Identify which cell holds the provided text, then report its [x, y] central coordinate. 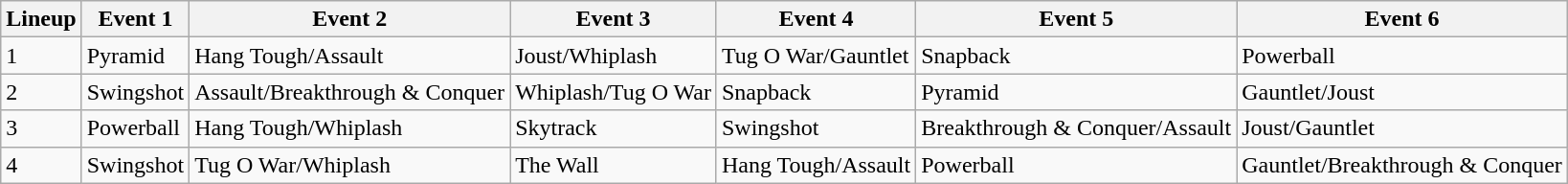
Lineup [41, 19]
4 [41, 165]
Joust/Whiplash [614, 56]
2 [41, 92]
Joust/Gauntlet [1402, 128]
The Wall [614, 165]
Event 1 [135, 19]
Breakthrough & Conquer/Assault [1076, 128]
Event 2 [350, 19]
Event 5 [1076, 19]
1 [41, 56]
Whiplash/Tug O War [614, 92]
Tug O War/Gauntlet [816, 56]
Event 6 [1402, 19]
3 [41, 128]
Assault/Breakthrough & Conquer [350, 92]
Event 3 [614, 19]
Gauntlet/Joust [1402, 92]
Tug O War/Whiplash [350, 165]
Skytrack [614, 128]
Event 4 [816, 19]
Gauntlet/Breakthrough & Conquer [1402, 165]
Hang Tough/Whiplash [350, 128]
